Search for the cell housing the specified text and yield its (X, Y) center coordinate. 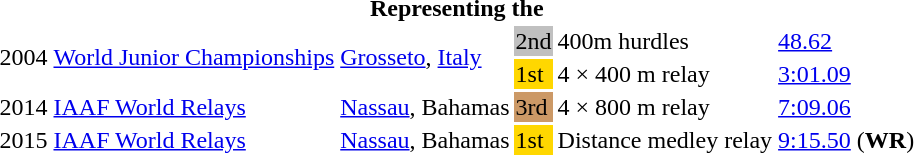
Grosseto, Italy (425, 58)
4 × 800 m relay (665, 107)
World Junior Championships (194, 58)
4 × 400 m relay (665, 74)
Distance medley relay (665, 140)
2nd (534, 41)
3rd (534, 107)
400m hurdles (665, 41)
